Return the (x, y) coordinate for the center point of the cell that contains the specified text.  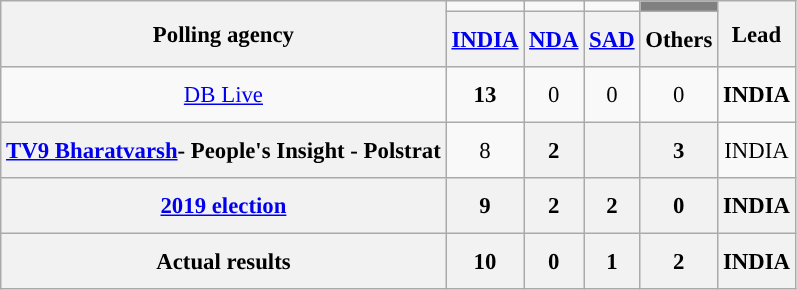
TV9 Bharatvarsh- People's Insight - Polstrat (224, 151)
2019 election (224, 206)
Polling agency (224, 34)
Lead (757, 34)
9 (485, 206)
10 (485, 262)
Actual results (224, 262)
1 (612, 262)
8 (485, 151)
NDA (554, 40)
DB Live (224, 95)
Others (679, 40)
SAD (612, 40)
13 (485, 95)
3 (679, 151)
